Output the (x, y) coordinate of the center of the cell containing the given text.  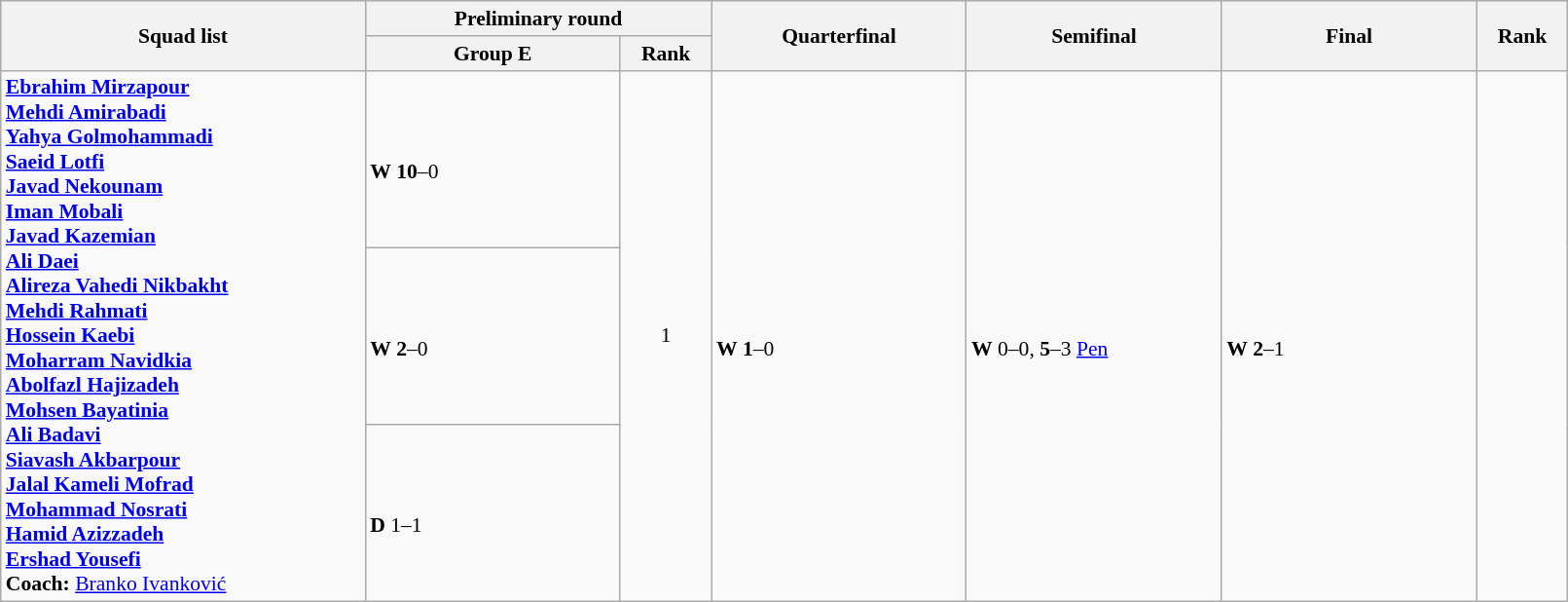
1 (666, 336)
Preliminary round (538, 19)
Final (1349, 35)
D 1–1 (492, 513)
W 2–1 (1349, 336)
W 2–0 (492, 336)
Quarterfinal (839, 35)
Group E (492, 54)
Squad list (183, 35)
Semifinal (1094, 35)
W 0–0, 5–3 Pen (1094, 336)
W 1–0 (839, 336)
W 10–0 (492, 159)
